Detect which cell encompasses the target text, then output its (x, y) center coordinate. 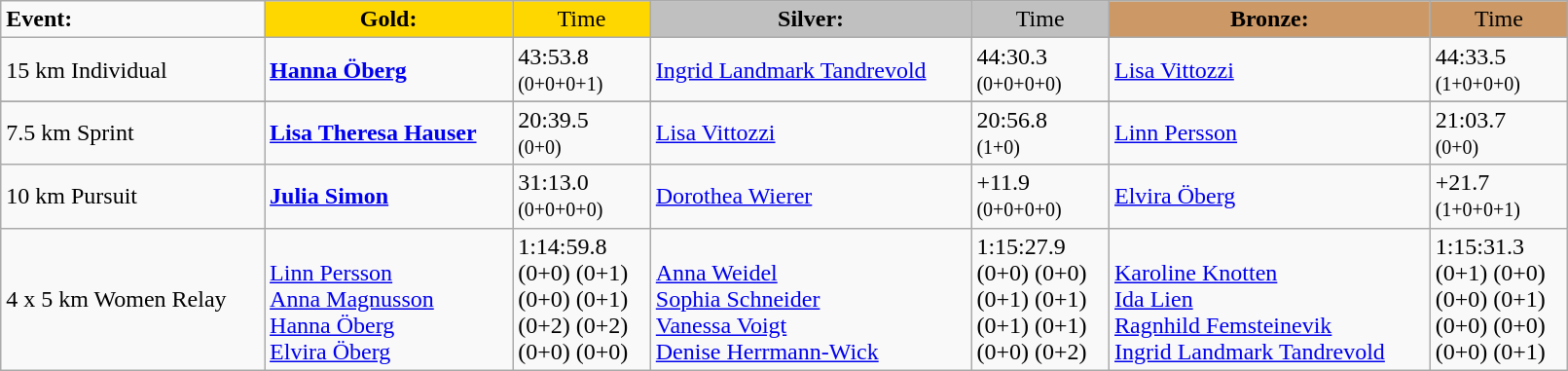
15 km Individual (132, 70)
Dorothea Wierer (811, 197)
44:30.3(0+0+0+0) (1040, 70)
31:13.0(0+0+0+0) (582, 197)
+21.7(1+0+0+1) (1499, 197)
Gold: (389, 19)
Ingrid Landmark Tandrevold (811, 70)
Bronze: (1270, 19)
20:39.5(0+0) (582, 132)
44:33.5(1+0+0+0) (1499, 70)
Anna WeidelSophia SchneiderVanessa VoigtDenise Herrmann-Wick (811, 299)
Linn PerssonAnna MagnussonHanna ÖbergElvira Öberg (389, 299)
20:56.8(1+0) (1040, 132)
1:15:31.3(0+1) (0+0)(0+0) (0+1)(0+0) (0+0)(0+0) (0+1) (1499, 299)
4 x 5 km Women Relay (132, 299)
Linn Persson (1270, 132)
+11.9(0+0+0+0) (1040, 197)
43:53.8(0+0+0+1) (582, 70)
1:15:27.9(0+0) (0+0)(0+1) (0+1)(0+1) (0+1)(0+0) (0+2) (1040, 299)
Lisa Theresa Hauser (389, 132)
Silver: (811, 19)
Karoline KnottenIda LienRagnhild FemsteinevikIngrid Landmark Tandrevold (1270, 299)
7.5 km Sprint (132, 132)
10 km Pursuit (132, 197)
Julia Simon (389, 197)
21:03.7(0+0) (1499, 132)
Hanna Öberg (389, 70)
Elvira Öberg (1270, 197)
Event: (132, 19)
1:14:59.8(0+0) (0+1)(0+0) (0+1)(0+2) (0+2)(0+0) (0+0) (582, 299)
